For the text-containing cell, return its midpoint in [X, Y] coordinate format. 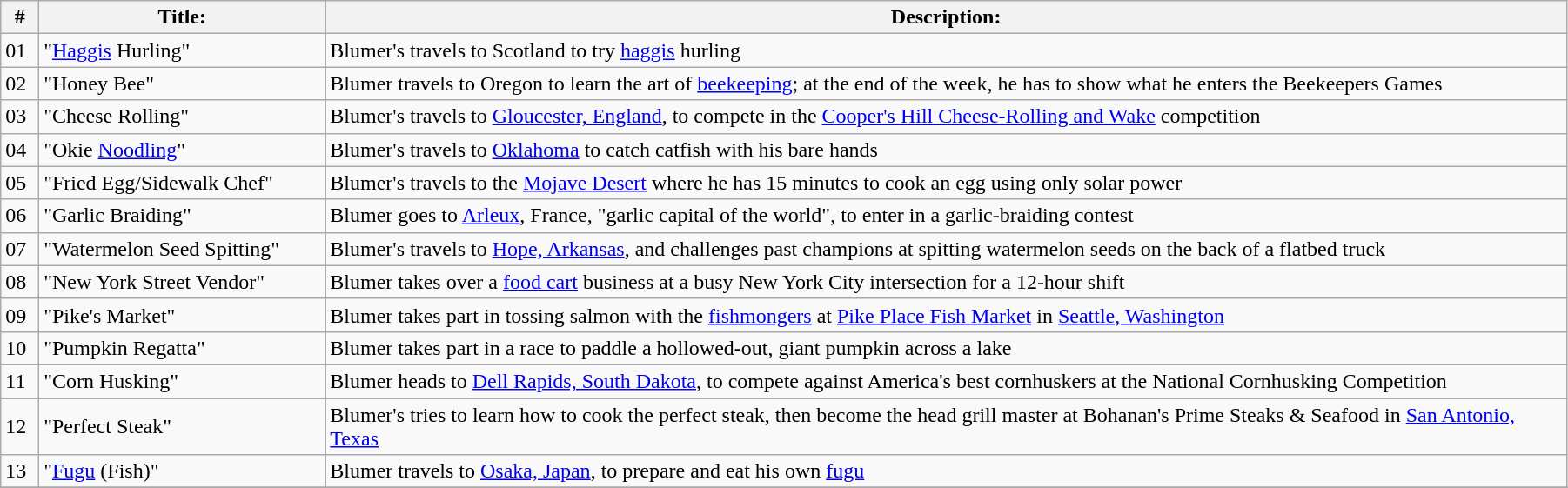
Blumer heads to Dell Rapids, South Dakota, to compete against America's best cornhuskers at the National Cornhusking Competition [947, 381]
Blumer travels to Oregon to learn the art of beekeeping; at the end of the week, he has to show what he enters the Beekeepers Games [947, 84]
01 [20, 50]
Blumer takes part in a race to paddle a hollowed-out, giant pumpkin across a lake [947, 348]
07 [20, 249]
13 [20, 471]
"Perfect Steak" [183, 426]
Blumer takes part in tossing salmon with the fishmongers at Pike Place Fish Market in Seattle, Washington [947, 315]
"Haggis Hurling" [183, 50]
04 [20, 150]
02 [20, 84]
Blumer goes to Arleux, France, "garlic capital of the world", to enter in a garlic-braiding contest [947, 216]
08 [20, 282]
Title: [183, 17]
"Honey Bee" [183, 84]
"Fried Egg/Sidewalk Chef" [183, 183]
"Pumpkin Regatta" [183, 348]
Blumer travels to Osaka, Japan, to prepare and eat his own fugu [947, 471]
"Garlic Braiding" [183, 216]
11 [20, 381]
Blumer takes over a food cart business at a busy New York City intersection for a 12-hour shift [947, 282]
09 [20, 315]
12 [20, 426]
"Cheese Rolling" [183, 117]
06 [20, 216]
"Okie Noodling" [183, 150]
10 [20, 348]
"Fugu (Fish)" [183, 471]
Blumer's tries to learn how to cook the perfect steak, then become the head grill master at Bohanan's Prime Steaks & Seafood in San Antonio, Texas [947, 426]
Blumer's travels to Scotland to try haggis hurling [947, 50]
"Pike's Market" [183, 315]
05 [20, 183]
"Corn Husking" [183, 381]
03 [20, 117]
Description: [947, 17]
"New York Street Vendor" [183, 282]
Blumer's travels to Gloucester, England, to compete in the Cooper's Hill Cheese-Rolling and Wake competition [947, 117]
Blumer's travels to the Mojave Desert where he has 15 minutes to cook an egg using only solar power [947, 183]
Blumer's travels to Oklahoma to catch catfish with his bare hands [947, 150]
# [20, 17]
"Watermelon Seed Spitting" [183, 249]
Blumer's travels to Hope, Arkansas, and challenges past champions at spitting watermelon seeds on the back of a flatbed truck [947, 249]
